For the text-containing cell, return its midpoint in [X, Y] coordinate format. 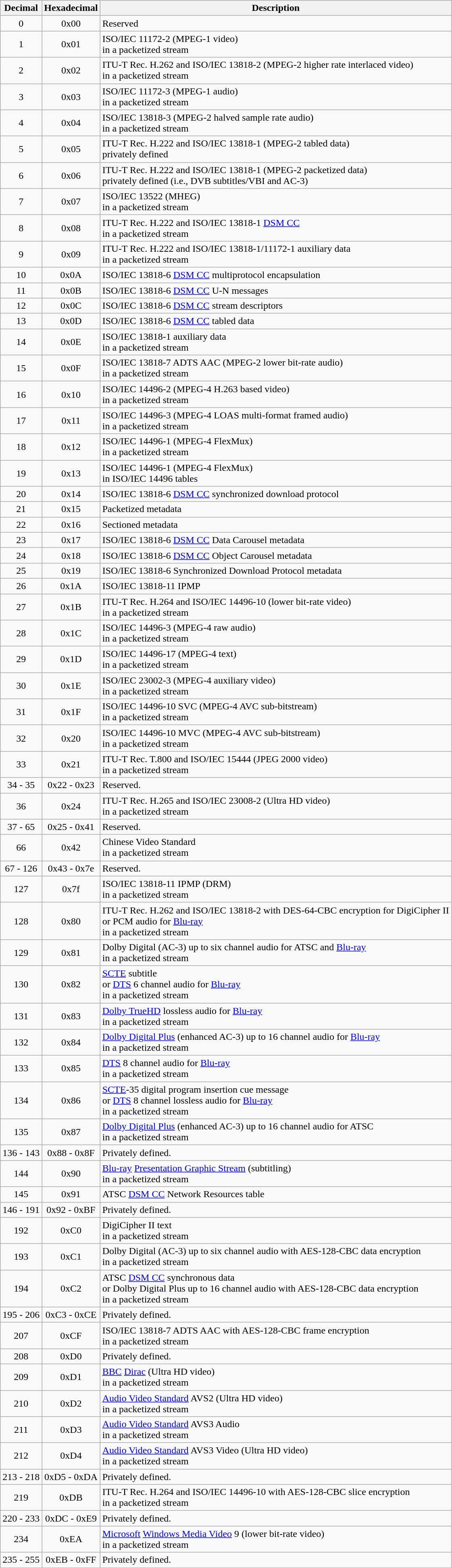
130 [21, 984]
4 [21, 123]
29 [21, 659]
0x17 [71, 540]
0x02 [71, 70]
0x18 [71, 555]
11 [21, 290]
ISO/IEC 13818-11 IPMP [276, 586]
ITU-T Rec. H.222 and ISO/IEC 13818-1 (MPEG-2 tabled data)privately defined [276, 149]
0x42 [71, 847]
0x87 [71, 1132]
27 [21, 607]
0x01 [71, 44]
213 - 218 [21, 1477]
0xDC - 0xE9 [71, 1518]
67 - 126 [21, 868]
5 [21, 149]
0xD4 [71, 1456]
Audio Video Standard AVS3 Video (Ultra HD video)in a packetized stream [276, 1456]
9 [21, 254]
BBC Dirac (Ultra HD video)in a packetized stream [276, 1377]
Dolby TrueHD lossless audio for Blu-rayin a packetized stream [276, 1016]
ISO/IEC 13818-3 (MPEG-2 halved sample rate audio)in a packetized stream [276, 123]
0x08 [71, 228]
23 [21, 540]
0x03 [71, 97]
0x00 [71, 23]
0x1F [71, 712]
209 [21, 1377]
212 [21, 1456]
ISO/IEC 14496-3 (MPEG-4 LOAS multi-format framed audio)in a packetized stream [276, 420]
ISO/IEC 14496-10 SVC (MPEG-4 AVC sub-bitstream)in a packetized stream [276, 712]
0x83 [71, 1016]
ISO/IEC 13818-6 DSM CC U-N messages [276, 290]
0x43 - 0x7e [71, 868]
SCTE subtitleor DTS 6 channel audio for Blu-rayin a packetized stream [276, 984]
133 [21, 1068]
ISO/IEC 13818-6 DSM CC stream descriptors [276, 306]
0xD5 - 0xDA [71, 1477]
0x19 [71, 571]
28 [21, 633]
2 [21, 70]
Microsoft Windows Media Video 9 (lower bit-rate video)in a packetized stream [276, 1539]
12 [21, 306]
0x09 [71, 254]
ATSC DSM CC synchronous dataor Dolby Digital Plus up to 16 channel audio with AES-128-CBC data encryptionin a packetized stream [276, 1288]
Blu-ray Presentation Graphic Stream (subtitling)in a packetized stream [276, 1173]
194 [21, 1288]
0x16 [71, 525]
18 [21, 447]
ISO/IEC 23002-3 (MPEG-4 auxiliary video)in a packetized stream [276, 686]
0x10 [71, 395]
ISO/IEC 11172-2 (MPEG-1 video)in a packetized stream [276, 44]
Dolby Digital Plus (enhanced AC-3) up to 16 channel audio for Blu-rayin a packetized stream [276, 1043]
210 [21, 1403]
0xC0 [71, 1231]
ATSC DSM CC Network Resources table [276, 1194]
0xD1 [71, 1377]
129 [21, 952]
ITU-T Rec. H.262 and ISO/IEC 13818-2 with DES-64-CBC encryption for DigiCipher IIor PCM audio for Blu-rayin a packetized stream [276, 921]
33 [21, 764]
Reserved [276, 23]
1 [21, 44]
ISO/IEC 13818-6 Synchronized Download Protocol metadata [276, 571]
0x92 - 0xBF [71, 1210]
25 [21, 571]
SCTE-35 digital program insertion cue messageor DTS 8 channel lossless audio for Blu-rayin a packetized stream [276, 1100]
0x0E [71, 342]
Hexadecimal [71, 8]
0x84 [71, 1043]
0x1A [71, 586]
193 [21, 1256]
ITU-T Rec. H.222 and ISO/IEC 13818-1/11172-1 auxiliary datain a packetized stream [276, 254]
195 - 206 [21, 1315]
127 [21, 889]
132 [21, 1043]
21 [21, 509]
0x1C [71, 633]
ITU-T Rec. H.265 and ISO/IEC 23008-2 (Ultra HD video)in a packetized stream [276, 806]
Dolby Digital Plus (enhanced AC-3) up to 16 channel audio for ATSCin a packetized stream [276, 1132]
ITU-T Rec. H.222 and ISO/IEC 13818-1 DSM CCin a packetized stream [276, 228]
15 [21, 368]
37 - 65 [21, 827]
0xCF [71, 1336]
ISO/IEC 14496-1 (MPEG-4 FlexMux)in ISO/IEC 14496 tables [276, 473]
19 [21, 473]
128 [21, 921]
208 [21, 1356]
Audio Video Standard AVS2 (Ultra HD video)in a packetized stream [276, 1403]
0 [21, 23]
ISO/IEC 14496-17 (MPEG-4 text)in a packetized stream [276, 659]
0x81 [71, 952]
0x15 [71, 509]
0x1B [71, 607]
0x22 - 0x23 [71, 785]
0xC1 [71, 1256]
ISO/IEC 13818-6 DSM CC synchronized download protocol [276, 494]
0x07 [71, 202]
ISO/IEC 13818-6 DSM CC Data Carousel metadata [276, 540]
0x90 [71, 1173]
220 - 233 [21, 1518]
0xEB - 0xFF [71, 1560]
0x0A [71, 275]
7 [21, 202]
ITU-T Rec. H.264 and ISO/IEC 14496-10 with AES-128-CBC slice encryptionin a packetized stream [276, 1498]
6 [21, 175]
ISO/IEC 13818-7 ADTS AAC (MPEG-2 lower bit-rate audio)in a packetized stream [276, 368]
0x25 - 0x41 [71, 827]
10 [21, 275]
0x0F [71, 368]
Chinese Video Standardin a packetized stream [276, 847]
24 [21, 555]
0x13 [71, 473]
0xC2 [71, 1288]
0x14 [71, 494]
0x91 [71, 1194]
0x20 [71, 738]
ITU-T Rec. H.264 and ISO/IEC 14496-10 (lower bit-rate video)in a packetized stream [276, 607]
ISO/IEC 13522 (MHEG)in a packetized stream [276, 202]
17 [21, 420]
0xDB [71, 1498]
32 [21, 738]
Decimal [21, 8]
ISO/IEC 14496-2 (MPEG-4 H.263 based video)in a packetized stream [276, 395]
0x0C [71, 306]
145 [21, 1194]
0xD3 [71, 1430]
135 [21, 1132]
0x1D [71, 659]
207 [21, 1336]
DigiCipher II textin a packetized stream [276, 1231]
20 [21, 494]
0x80 [71, 921]
66 [21, 847]
Packetized metadata [276, 509]
0xEA [71, 1539]
ISO/IEC 14496-10 MVC (MPEG-4 AVC sub-bitstream)in a packetized stream [276, 738]
0x1E [71, 686]
0x88 - 0x8F [71, 1153]
0x82 [71, 984]
34 - 35 [21, 785]
ISO/IEC 14496-3 (MPEG-4 raw audio)in a packetized stream [276, 633]
0x04 [71, 123]
14 [21, 342]
30 [21, 686]
0x85 [71, 1068]
Dolby Digital (AC-3) up to six channel audio with AES-128-CBC data encryptionin a packetized stream [276, 1256]
0x05 [71, 149]
0x7f [71, 889]
144 [21, 1173]
134 [21, 1100]
0xD2 [71, 1403]
ISO/IEC 13818-11 IPMP (DRM)in a packetized stream [276, 889]
26 [21, 586]
0x86 [71, 1100]
ITU-T Rec. H.222 and ISO/IEC 13818-1 (MPEG-2 packetized data)privately defined (i.e., DVB subtitles/VBI and AC-3) [276, 175]
235 - 255 [21, 1560]
ISO/IEC 13818-6 DSM CC multiprotocol encapsulation [276, 275]
36 [21, 806]
8 [21, 228]
136 - 143 [21, 1153]
0x06 [71, 175]
ITU-T Rec. T.800 and ISO/IEC 15444 (JPEG 2000 video)in a packetized stream [276, 764]
192 [21, 1231]
Sectioned metadata [276, 525]
DTS 8 channel audio for Blu-rayin a packetized stream [276, 1068]
ISO/IEC 11172-3 (MPEG-1 audio)in a packetized stream [276, 97]
ISO/IEC 13818-7 ADTS AAC with AES-128-CBC frame encryptionin a packetized stream [276, 1336]
0xD0 [71, 1356]
0xC3 - 0xCE [71, 1315]
ITU-T Rec. H.262 and ISO/IEC 13818-2 (MPEG-2 higher rate interlaced video)in a packetized stream [276, 70]
3 [21, 97]
0x11 [71, 420]
0x12 [71, 447]
ISO/IEC 13818-6 DSM CC tabled data [276, 321]
0x0D [71, 321]
Audio Video Standard AVS3 Audioin a packetized stream [276, 1430]
ISO/IEC 14496-1 (MPEG-4 FlexMux)in a packetized stream [276, 447]
234 [21, 1539]
146 - 191 [21, 1210]
22 [21, 525]
ISO/IEC 13818-1 auxiliary datain a packetized stream [276, 342]
16 [21, 395]
ISO/IEC 13818-6 DSM CC Object Carousel metadata [276, 555]
Description [276, 8]
131 [21, 1016]
31 [21, 712]
0x24 [71, 806]
0x21 [71, 764]
13 [21, 321]
219 [21, 1498]
Dolby Digital (AC-3) up to six channel audio for ATSC and Blu-rayin a packetized stream [276, 952]
211 [21, 1430]
0x0B [71, 290]
